Capture the cell that displays the provided text and extract its (X, Y) central coordinate. 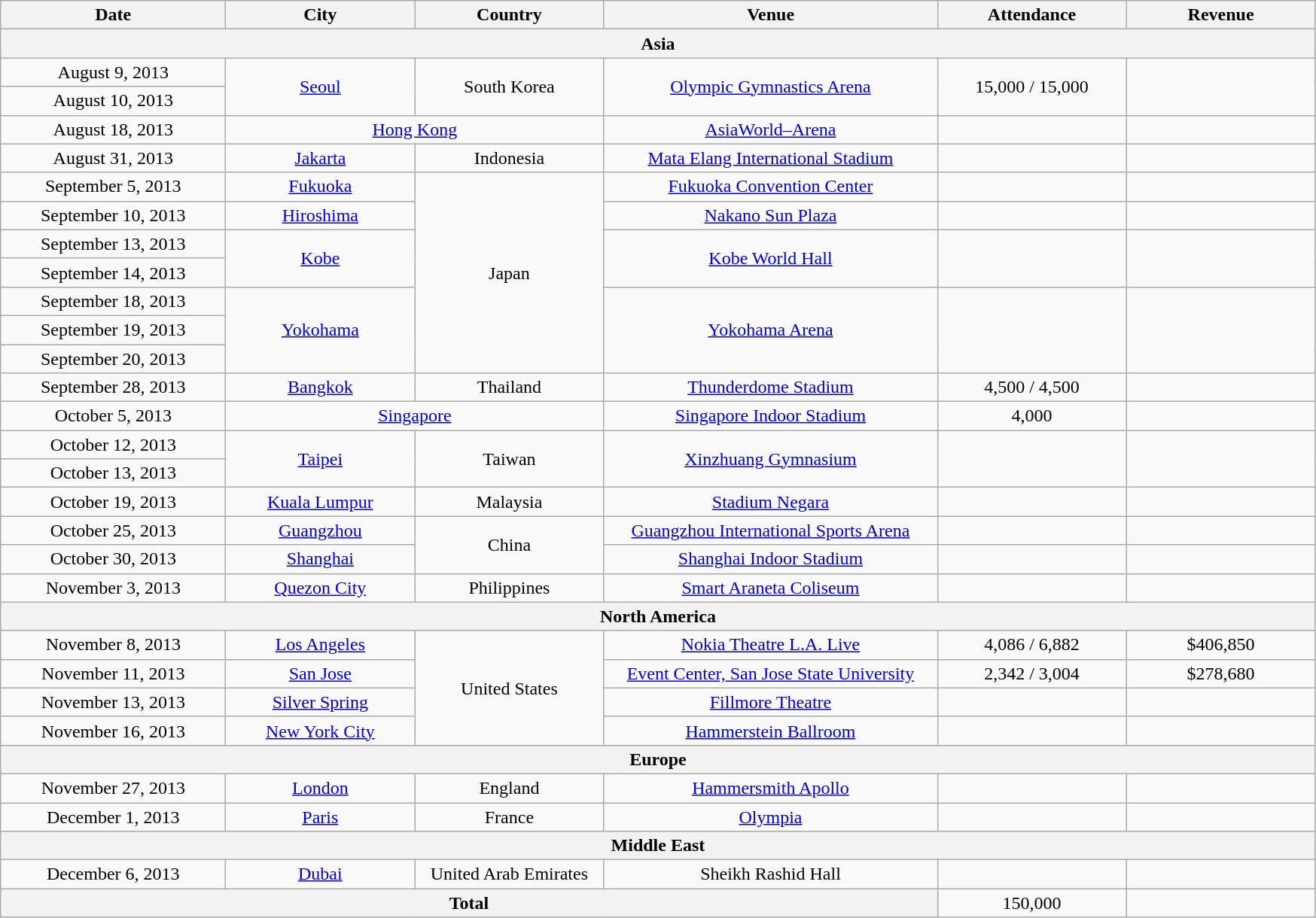
Hong Kong (415, 129)
Middle East (658, 846)
4,000 (1031, 416)
Kuala Lumpur (321, 502)
England (509, 788)
Taiwan (509, 459)
Bangkok (321, 388)
November 13, 2013 (113, 702)
United States (509, 688)
2,342 / 3,004 (1031, 673)
4,500 / 4,500 (1031, 388)
September 18, 2013 (113, 301)
September 20, 2013 (113, 359)
Nokia Theatre L.A. Live (771, 645)
Guangzhou (321, 530)
Shanghai (321, 559)
Nakano Sun Plaza (771, 215)
Japan (509, 272)
September 5, 2013 (113, 187)
Yokohama Arena (771, 330)
$406,850 (1221, 645)
Malaysia (509, 502)
Fukuoka (321, 187)
November 16, 2013 (113, 731)
$278,680 (1221, 673)
Date (113, 15)
Fillmore Theatre (771, 702)
Hammersmith Apollo (771, 788)
September 28, 2013 (113, 388)
August 10, 2013 (113, 101)
Thunderdome Stadium (771, 388)
City (321, 15)
South Korea (509, 87)
150,000 (1031, 903)
Dubai (321, 874)
Kobe (321, 258)
Indonesia (509, 158)
Europe (658, 759)
Shanghai Indoor Stadium (771, 559)
United Arab Emirates (509, 874)
August 9, 2013 (113, 72)
September 13, 2013 (113, 244)
November 27, 2013 (113, 788)
Stadium Negara (771, 502)
Singapore Indoor Stadium (771, 416)
Seoul (321, 87)
4,086 / 6,882 (1031, 645)
Olympia (771, 816)
September 19, 2013 (113, 330)
Sheikh Rashid Hall (771, 874)
September 10, 2013 (113, 215)
October 13, 2013 (113, 473)
New York City (321, 731)
San Jose (321, 673)
November 3, 2013 (113, 588)
AsiaWorld–Arena (771, 129)
London (321, 788)
Philippines (509, 588)
Country (509, 15)
Yokohama (321, 330)
Thailand (509, 388)
Xinzhuang Gymnasium (771, 459)
Singapore (415, 416)
October 12, 2013 (113, 445)
December 1, 2013 (113, 816)
November 8, 2013 (113, 645)
China (509, 545)
Mata Elang International Stadium (771, 158)
Guangzhou International Sports Arena (771, 530)
November 11, 2013 (113, 673)
Revenue (1221, 15)
15,000 / 15,000 (1031, 87)
Quezon City (321, 588)
Attendance (1031, 15)
Total (469, 903)
Hiroshima (321, 215)
Fukuoka Convention Center (771, 187)
Hammerstein Ballroom (771, 731)
Asia (658, 44)
Olympic Gymnastics Arena (771, 87)
August 31, 2013 (113, 158)
October 30, 2013 (113, 559)
December 6, 2013 (113, 874)
September 14, 2013 (113, 272)
October 25, 2013 (113, 530)
Los Angeles (321, 645)
France (509, 816)
Venue (771, 15)
Paris (321, 816)
Smart Araneta Coliseum (771, 588)
Jakarta (321, 158)
October 5, 2013 (113, 416)
North America (658, 616)
August 18, 2013 (113, 129)
Silver Spring (321, 702)
Kobe World Hall (771, 258)
October 19, 2013 (113, 502)
Taipei (321, 459)
Event Center, San Jose State University (771, 673)
